Search for the cell housing the specified text and yield its (x, y) center coordinate. 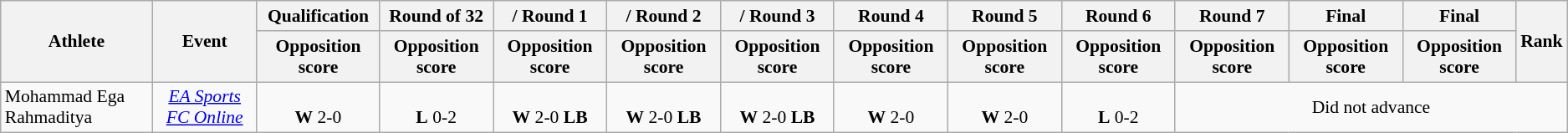
Qualification (318, 16)
/ Round 3 (778, 16)
Event (204, 42)
Round 5 (1004, 16)
Round 6 (1118, 16)
Round of 32 (437, 16)
Round 7 (1232, 16)
/ Round 1 (550, 16)
EA Sports FC Online (204, 107)
/ Round 2 (664, 16)
Mohammad Ega Rahmaditya (77, 107)
Did not advance (1371, 107)
Rank (1542, 42)
Athlete (77, 42)
Round 4 (891, 16)
